Capture the cell that displays the provided text and extract its [x, y] central coordinate. 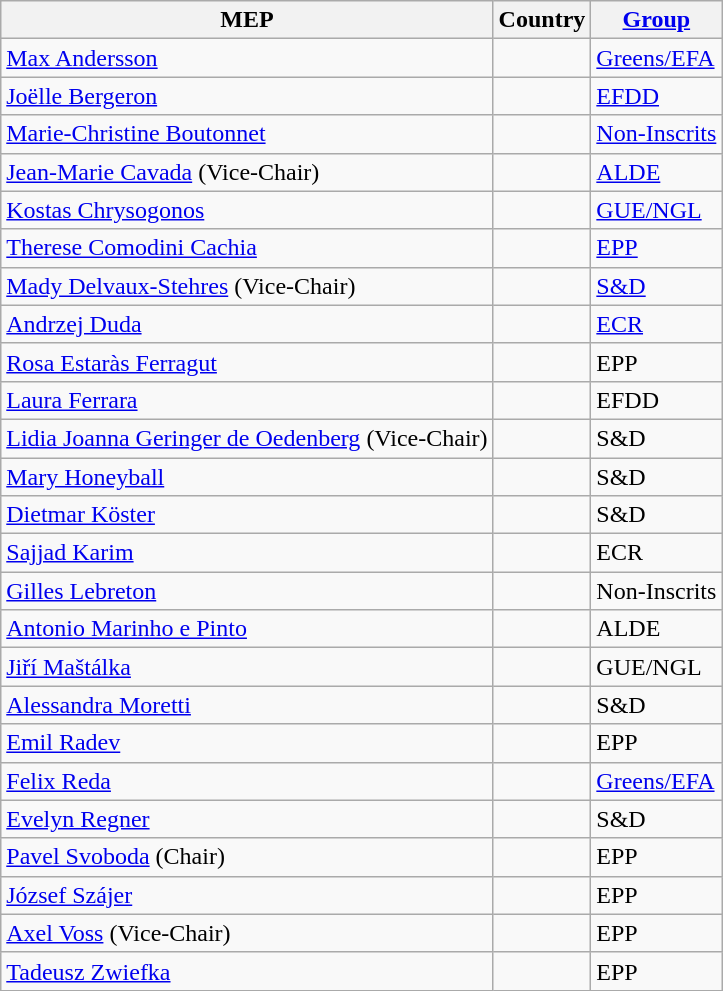
Kostas Chrysogonos [247, 210]
Jiří Maštálka [247, 667]
Evelyn Regner [247, 819]
Tadeusz Zwiefka [247, 971]
Rosa Estaràs Ferragut [247, 362]
Laura Ferrara [247, 400]
Axel Voss (Vice-Chair) [247, 933]
Mady Delvaux-Stehres (Vice-Chair) [247, 286]
Group [656, 20]
Max Andersson [247, 58]
Sajjad Karim [247, 553]
Joëlle Bergeron [247, 96]
Alessandra Moretti [247, 705]
Emil Radev [247, 743]
Country [542, 20]
Pavel Svoboda (Chair) [247, 857]
Marie-Christine Boutonnet [247, 134]
Gilles Lebreton [247, 591]
Lidia Joanna Geringer de Oedenberg (Vice-Chair) [247, 438]
Mary Honeyball [247, 477]
Dietmar Köster [247, 515]
MEP [247, 20]
József Szájer [247, 895]
Therese Comodini Cachia [247, 248]
Felix Reda [247, 781]
Antonio Marinho e Pinto [247, 629]
Jean-Marie Cavada (Vice-Chair) [247, 172]
Andrzej Duda [247, 324]
